Identify which cell holds the provided text, then report its (X, Y) central coordinate. 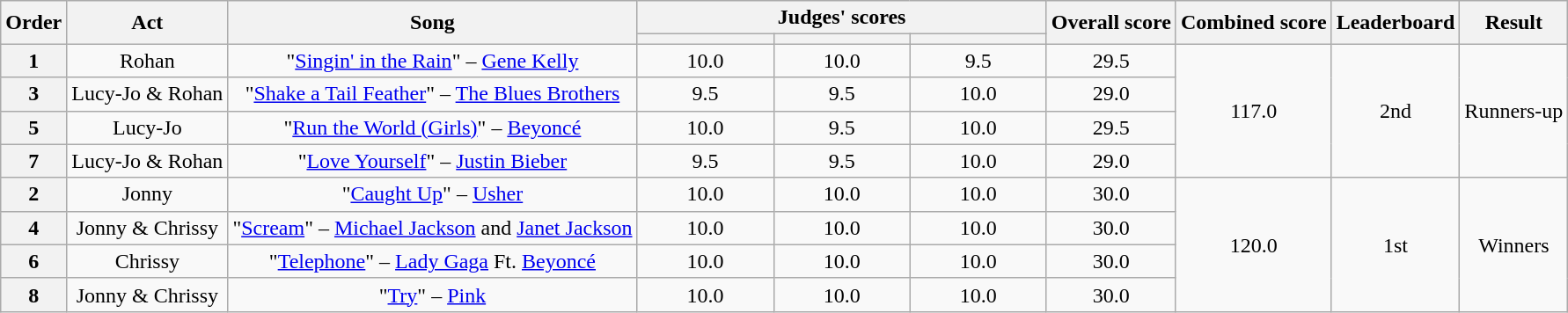
Rohan (148, 61)
"Run the World (Girls)" – Beyoncé (433, 127)
117.0 (1253, 111)
Lucy-Jo (148, 127)
"Telephone" – Lady Gaga Ft. Beyoncé (433, 261)
"Shake a Tail Feather" – The Blues Brothers (433, 94)
1st (1396, 244)
120.0 (1253, 244)
Chrissy (148, 261)
Act (148, 23)
Leaderboard (1396, 23)
"Try" – Pink (433, 295)
1 (33, 61)
8 (33, 295)
Order (33, 23)
Combined score (1253, 23)
"Caught Up" – Usher (433, 194)
2nd (1396, 111)
"Love Yourself" – Justin Bieber (433, 161)
Runners-up (1513, 111)
Jonny (148, 194)
6 (33, 261)
Judges' scores (841, 18)
2 (33, 194)
Winners (1513, 244)
"Scream" – Michael Jackson and Janet Jackson (433, 228)
3 (33, 94)
5 (33, 127)
"Singin' in the Rain" – Gene Kelly (433, 61)
4 (33, 228)
7 (33, 161)
Song (433, 23)
Overall score (1110, 23)
Result (1513, 23)
